Identify which cell holds the provided text, then report its (X, Y) central coordinate. 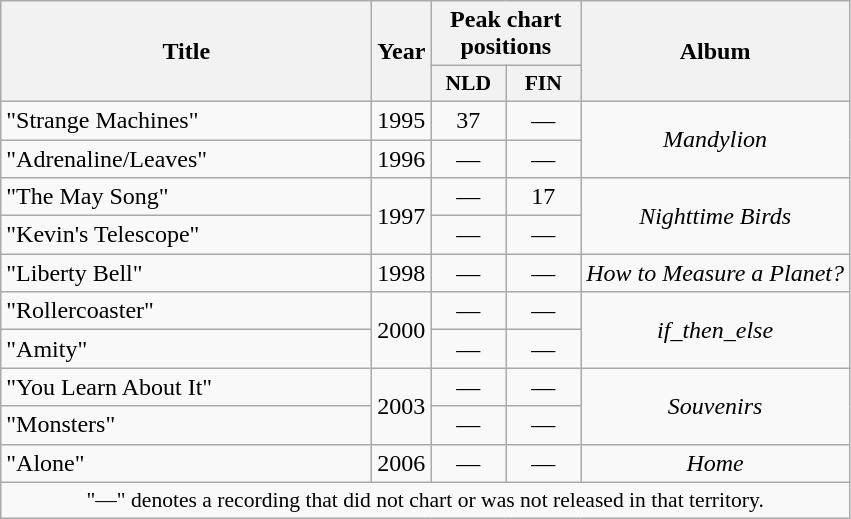
1995 (402, 120)
"Amity" (186, 349)
1997 (402, 216)
NLD (468, 84)
"—" denotes a recording that did not chart or was not released in that territory. (426, 500)
37 (468, 120)
FIN (544, 84)
"The May Song" (186, 197)
Album (716, 52)
Nighttime Birds (716, 216)
Year (402, 52)
2003 (402, 406)
if_then_else (716, 330)
2006 (402, 463)
"Adrenaline/Leaves" (186, 159)
"Kevin's Telescope" (186, 235)
Mandylion (716, 139)
"You Learn About It" (186, 387)
Peak chart positions (506, 34)
Title (186, 52)
2000 (402, 330)
"Liberty Bell" (186, 273)
"Monsters" (186, 425)
17 (544, 197)
1998 (402, 273)
"Rollercoaster" (186, 311)
Souvenirs (716, 406)
"Strange Machines" (186, 120)
Home (716, 463)
How to Measure a Planet? (716, 273)
"Alone" (186, 463)
1996 (402, 159)
